Detect which cell encompasses the target text, then output its [x, y] center coordinate. 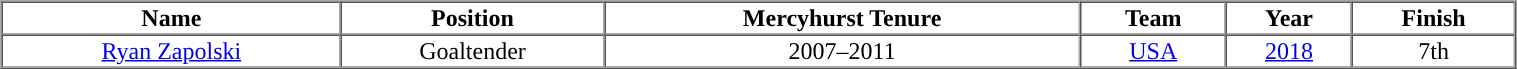
Team [1153, 18]
Goaltender [472, 50]
Finish [1434, 18]
Mercyhurst Tenure [842, 18]
Ryan Zapolski [172, 50]
USA [1153, 50]
Name [172, 18]
Year [1289, 18]
2007–2011 [842, 50]
7th [1434, 50]
2018 [1289, 50]
Position [472, 18]
